Extract the [x, y] coordinate from the center of the cell holding the provided text.  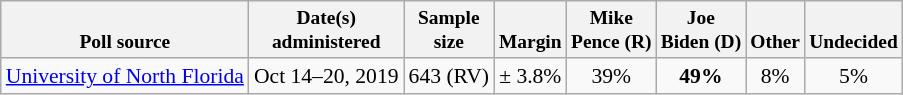
± 3.8% [530, 76]
Other [776, 30]
Poll source [125, 30]
Undecided [854, 30]
Oct 14–20, 2019 [326, 76]
49% [701, 76]
University of North Florida [125, 76]
Margin [530, 30]
Date(s)administered [326, 30]
MikePence (R) [611, 30]
643 (RV) [450, 76]
5% [854, 76]
8% [776, 76]
39% [611, 76]
Samplesize [450, 30]
JoeBiden (D) [701, 30]
